Return the [x, y] coordinate for the center point of the cell that contains the specified text.  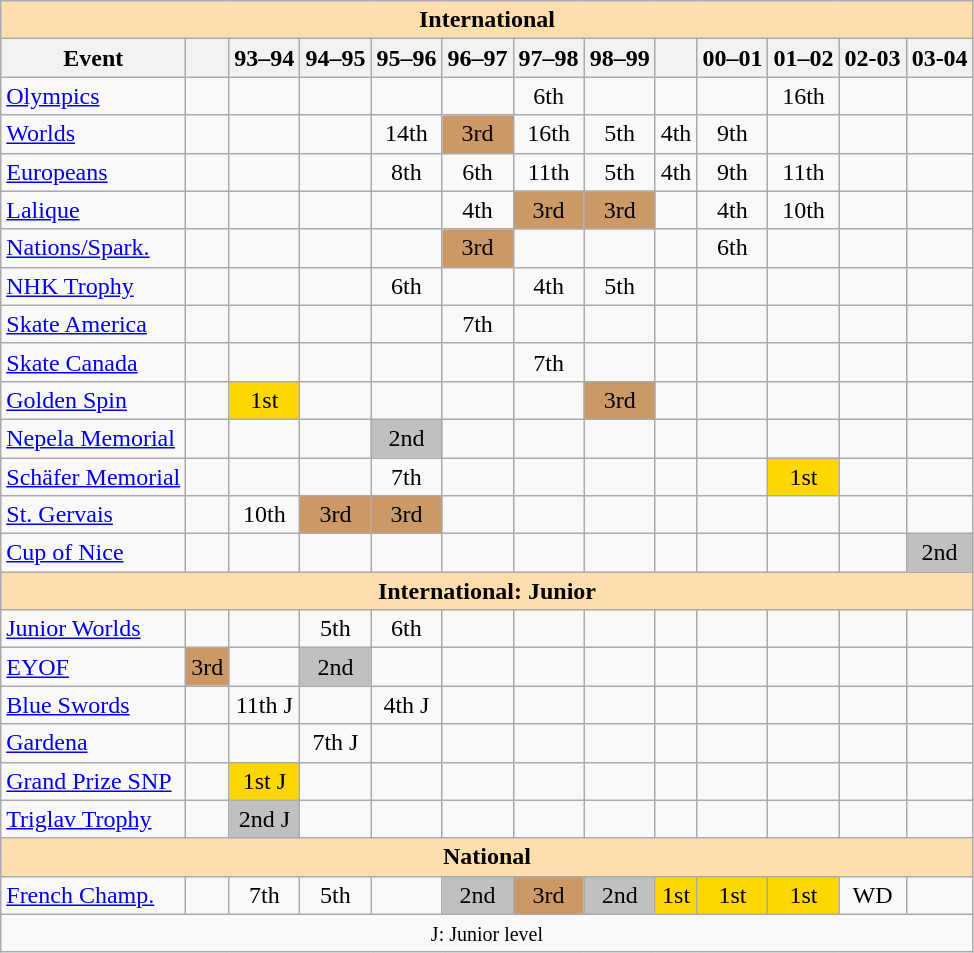
Worlds [94, 134]
4th J [406, 705]
14th [406, 134]
8th [406, 172]
02-03 [872, 58]
Lalique [94, 210]
Grand Prize SNP [94, 781]
Blue Swords [94, 705]
NHK Trophy [94, 286]
Skate America [94, 324]
EYOF [94, 667]
Golden Spin [94, 400]
Skate Canada [94, 362]
11th J [264, 705]
00–01 [732, 58]
97–98 [548, 58]
2nd J [264, 819]
7th J [336, 743]
Event [94, 58]
Cup of Nice [94, 553]
Olympics [94, 96]
Gardena [94, 743]
1st J [264, 781]
95–96 [406, 58]
International [487, 20]
St. Gervais [94, 515]
National [487, 857]
J: Junior level [487, 933]
01–02 [804, 58]
Schäfer Memorial [94, 477]
Nepela Memorial [94, 438]
WD [872, 895]
Junior Worlds [94, 629]
03-04 [940, 58]
98–99 [620, 58]
French Champ. [94, 895]
Triglav Trophy [94, 819]
Europeans [94, 172]
Nations/Spark. [94, 248]
94–95 [336, 58]
International: Junior [487, 591]
96–97 [478, 58]
93–94 [264, 58]
